Capture the cell that displays the provided text and extract its (X, Y) central coordinate. 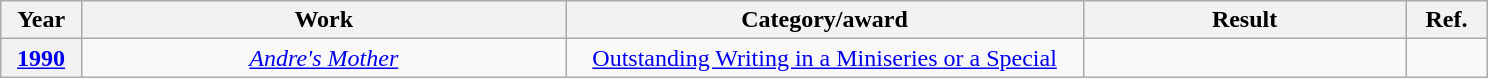
Result (1244, 20)
Category/award (824, 20)
Year (42, 20)
Ref. (1446, 20)
Andre's Mother (324, 58)
Work (324, 20)
1990 (42, 58)
Outstanding Writing in a Miniseries or a Special (824, 58)
